Detect which cell encompasses the target text, then output its (x, y) center coordinate. 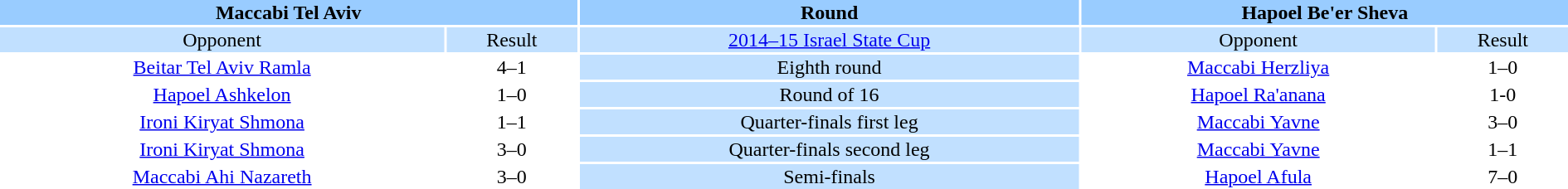
Quarter-finals second leg (829, 149)
Hapoel Be'er Sheva (1325, 12)
Maccabi Ahi Nazareth (222, 177)
Hapoel Afula (1259, 177)
Hapoel Ashkelon (222, 94)
Eighth round (829, 67)
Hapoel Ra'anana (1259, 94)
Quarter-finals first leg (829, 122)
7–0 (1503, 177)
Round (829, 12)
1-0 (1503, 94)
Maccabi Herzliya (1259, 67)
4–1 (511, 67)
Maccabi Tel Aviv (289, 12)
Beitar Tel Aviv Ramla (222, 67)
Round of 16 (829, 94)
Semi-finals (829, 177)
2014–15 Israel State Cup (829, 40)
